Pinpoint the cell where the given text exists, returning its [x, y] midpoint coordinate. 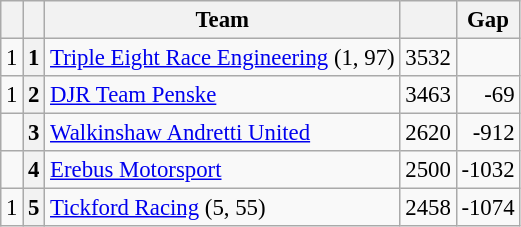
2500 [428, 170]
3 [34, 133]
3463 [428, 95]
4 [34, 170]
-912 [488, 133]
2458 [428, 208]
Team [222, 20]
Gap [488, 20]
2620 [428, 133]
-1074 [488, 208]
-69 [488, 95]
3532 [428, 58]
2 [34, 95]
DJR Team Penske [222, 95]
-1032 [488, 170]
Triple Eight Race Engineering (1, 97) [222, 58]
Walkinshaw Andretti United [222, 133]
Tickford Racing (5, 55) [222, 208]
Erebus Motorsport [222, 170]
5 [34, 208]
